Provide the (X, Y) coordinate of the cell's center where the given text is located.  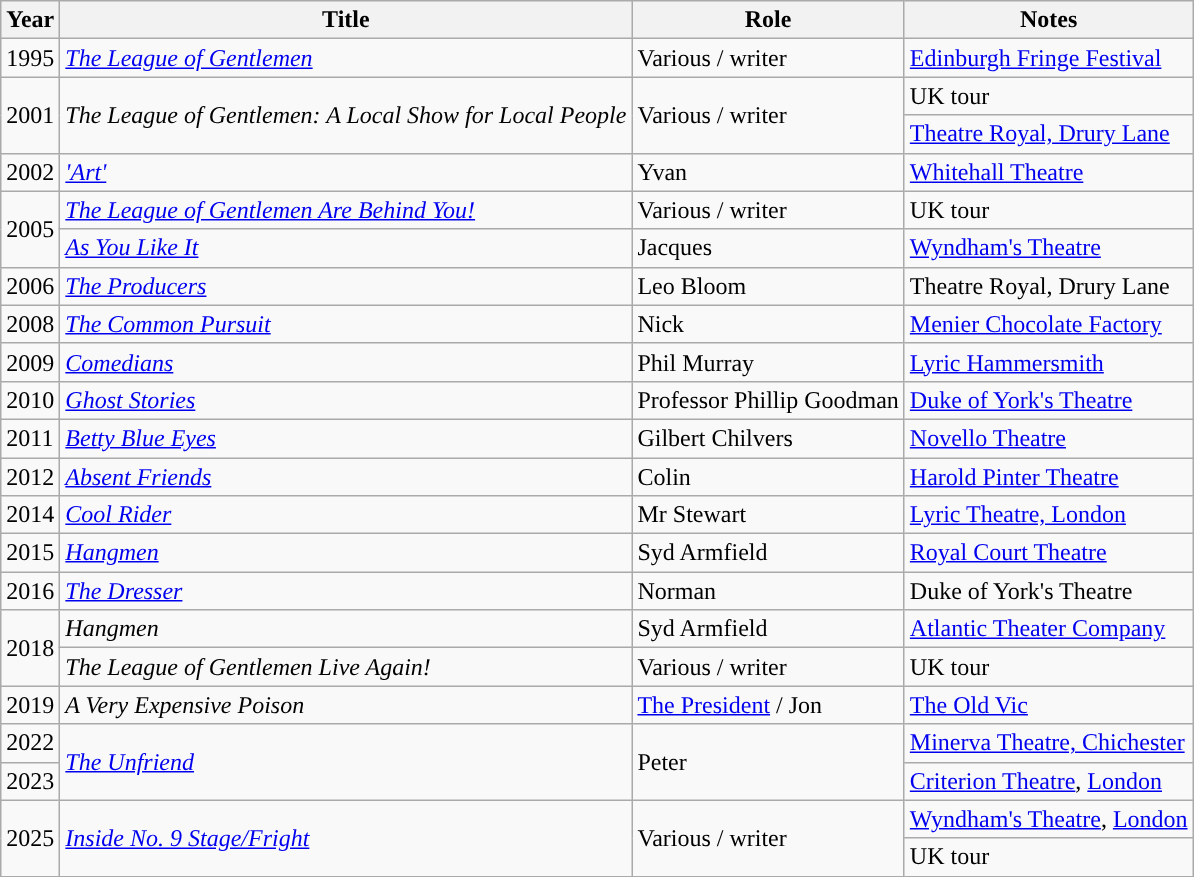
Leo Bloom (768, 286)
Peter (768, 762)
Yvan (768, 172)
The Common Pursuit (346, 324)
The League of Gentlemen: A Local Show for Local People (346, 115)
The President / Jon (768, 705)
Royal Court Theatre (1048, 553)
2025 (30, 838)
Minerva Theatre, Chichester (1048, 743)
Wyndham's Theatre (1048, 248)
1995 (30, 58)
Professor Phillip Goodman (768, 400)
2002 (30, 172)
2008 (30, 324)
Notes (1048, 20)
The Unfriend (346, 762)
The League of Gentlemen Are Behind You! (346, 210)
Novello Theatre (1048, 438)
Norman (768, 591)
2016 (30, 591)
Inside No. 9 Stage/Fright (346, 838)
Lyric Hammersmith (1048, 362)
2023 (30, 781)
2001 (30, 115)
Title (346, 20)
2010 (30, 400)
Ghost Stories (346, 400)
The League of Gentlemen Live Again! (346, 667)
Year (30, 20)
Harold Pinter Theatre (1048, 477)
Cool Rider (346, 515)
The Producers (346, 286)
Criterion Theatre, London (1048, 781)
2011 (30, 438)
Colin (768, 477)
2022 (30, 743)
Whitehall Theatre (1048, 172)
Edinburgh Fringe Festival (1048, 58)
2005 (30, 229)
As You Like It (346, 248)
Menier Chocolate Factory (1048, 324)
The Old Vic (1048, 705)
Wyndham's Theatre, London (1048, 819)
The League of Gentlemen (346, 58)
2019 (30, 705)
Absent Friends (346, 477)
Atlantic Theater Company (1048, 629)
2012 (30, 477)
2009 (30, 362)
Phil Murray (768, 362)
2006 (30, 286)
Comedians (346, 362)
'Art' (346, 172)
Gilbert Chilvers (768, 438)
A Very Expensive Poison (346, 705)
The Dresser (346, 591)
Jacques (768, 248)
Lyric Theatre, London (1048, 515)
Role (768, 20)
2015 (30, 553)
2018 (30, 648)
2014 (30, 515)
Betty Blue Eyes (346, 438)
Nick (768, 324)
Mr Stewart (768, 515)
